From the cell containing the given text, extract its center point as (X, Y) coordinate. 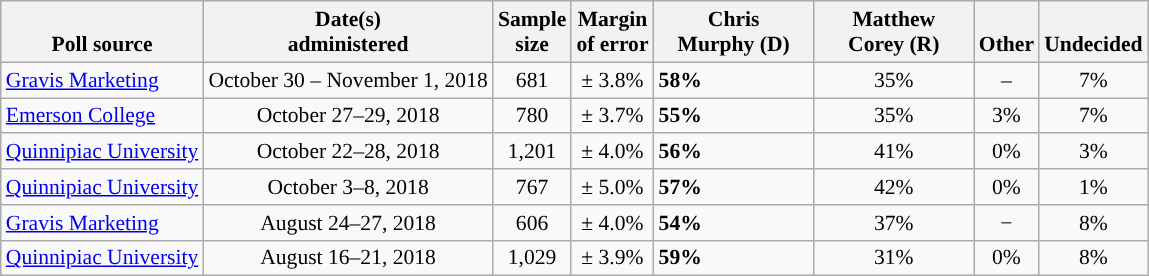
August 24–27, 2018 (348, 223)
54% (734, 223)
57% (734, 187)
October 3–8, 2018 (348, 187)
42% (894, 187)
606 (532, 223)
681 (532, 80)
− (1006, 223)
58% (734, 80)
± 3.8% (612, 80)
October 30 – November 1, 2018 (348, 80)
Samplesize (532, 32)
56% (734, 152)
41% (894, 152)
1,201 (532, 152)
ChrisMurphy (D) (734, 32)
780 (532, 116)
MatthewCorey (R) (894, 32)
± 3.7% (612, 116)
Date(s)administered (348, 32)
1% (1093, 187)
1,029 (532, 258)
Other (1006, 32)
31% (894, 258)
October 27–29, 2018 (348, 116)
55% (734, 116)
Emerson College (102, 116)
Poll source (102, 32)
± 3.9% (612, 258)
Marginof error (612, 32)
– (1006, 80)
August 16–21, 2018 (348, 258)
59% (734, 258)
Undecided (1093, 32)
37% (894, 223)
767 (532, 187)
± 5.0% (612, 187)
October 22–28, 2018 (348, 152)
